Extract the (x, y) coordinate from the center of the cell holding the provided text.  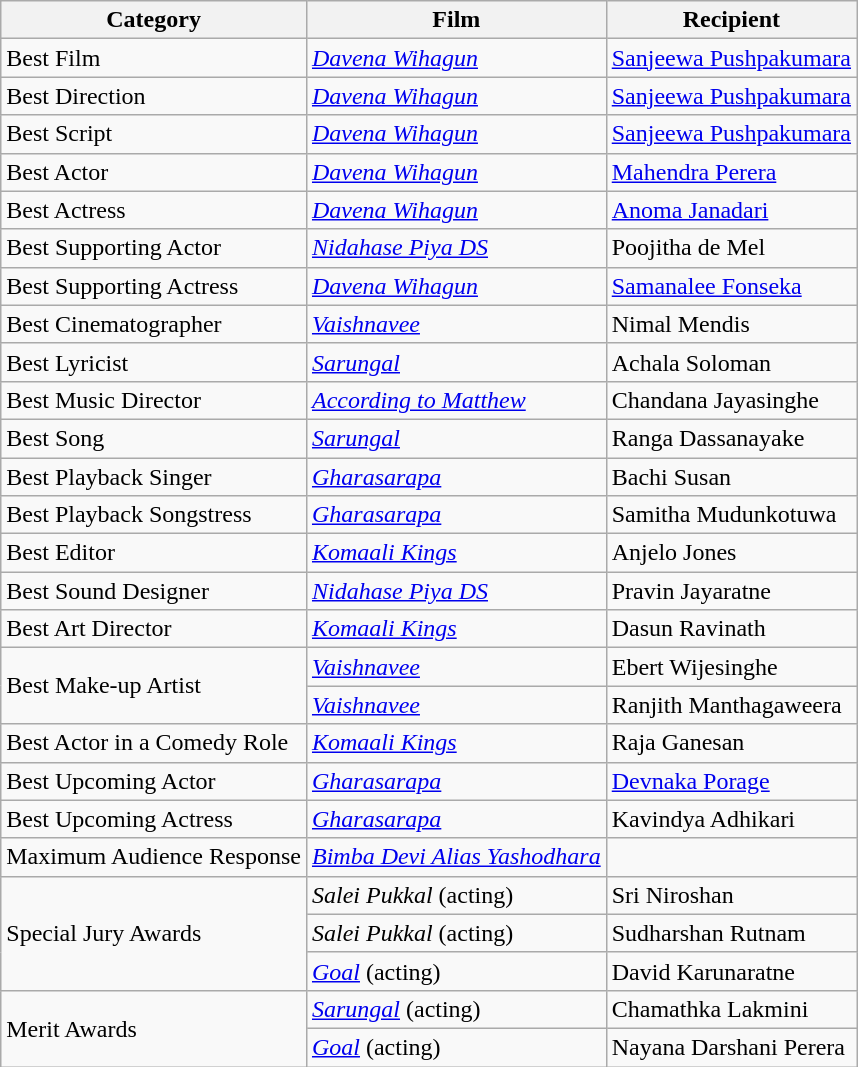
Chandana Jayasinghe (731, 400)
Best Make-up Artist (154, 686)
Best Editor (154, 553)
Best Script (154, 134)
Chamathka Lakmini (731, 1009)
Samanalee Fonseka (731, 286)
Best Playback Singer (154, 477)
Special Jury Awards (154, 933)
Ranga Dassanayake (731, 438)
Nayana Darshani Perera (731, 1047)
Best Actress (154, 210)
Best Upcoming Actor (154, 781)
Best Actor (154, 172)
Nimal Mendis (731, 324)
Bachi Susan (731, 477)
Samitha Mudunkotuwa (731, 515)
Best Sound Designer (154, 591)
Sri Niroshan (731, 895)
Best Direction (154, 96)
Mahendra Perera (731, 172)
Best Film (154, 58)
Devnaka Porage (731, 781)
Pravin Jayaratne (731, 591)
According to Matthew (456, 400)
Ebert Wijesinghe (731, 667)
Poojitha de Mel (731, 248)
Merit Awards (154, 1028)
Sarungal (acting) (456, 1009)
Best Upcoming Actress (154, 819)
Raja Ganesan (731, 743)
Anoma Janadari (731, 210)
Best Actor in a Comedy Role (154, 743)
Best Music Director (154, 400)
Best Cinematographer (154, 324)
Bimba Devi Alias Yashodhara (456, 857)
Achala Soloman (731, 362)
Best Lyricist (154, 362)
Film (456, 20)
Ranjith Manthagaweera (731, 705)
Sudharshan Rutnam (731, 933)
Best Art Director (154, 629)
Best Song (154, 438)
Kavindya Adhikari (731, 819)
Best Supporting Actor (154, 248)
Dasun Ravinath (731, 629)
Best Playback Songstress (154, 515)
Maximum Audience Response (154, 857)
David Karunaratne (731, 971)
Recipient (731, 20)
Anjelo Jones (731, 553)
Best Supporting Actress (154, 286)
Category (154, 20)
